Scan for the cell matching the given text and deliver its (X, Y) coordinate at center. 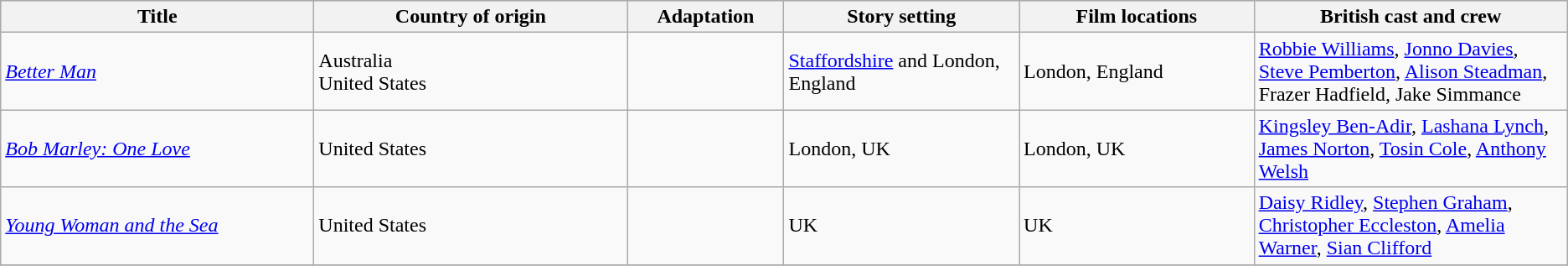
Better Man (157, 71)
Film locations (1137, 17)
Title (157, 17)
Story setting (901, 17)
British cast and crew (1411, 17)
Adaptation (705, 17)
London, England (1137, 71)
Robbie Williams, Jonno Davies, Steve Pemberton, Alison Steadman, Frazer Hadfield, Jake Simmance (1411, 71)
Young Woman and the Sea (157, 226)
Staffordshire and London, England (901, 71)
Kingsley Ben-Adir, Lashana Lynch, James Norton, Tosin Cole, Anthony Welsh (1411, 149)
Bob Marley: One Love (157, 149)
AustraliaUnited States (471, 71)
Daisy Ridley, Stephen Graham, Christopher Eccleston, Amelia Warner, Sian Clifford (1411, 226)
Country of origin (471, 17)
